Scan for the cell matching the given text and deliver its (x, y) coordinate at center. 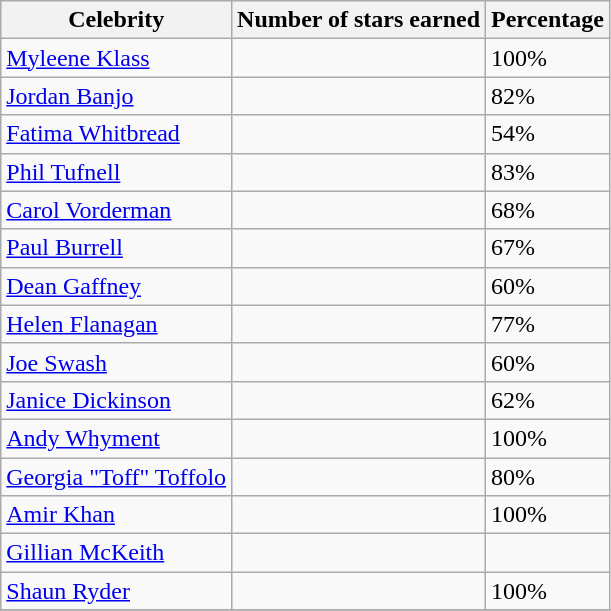
67% (548, 248)
80% (548, 477)
Celebrity (116, 20)
Joe Swash (116, 362)
54% (548, 134)
Helen Flanagan (116, 324)
68% (548, 210)
Phil Tufnell (116, 172)
Myleene Klass (116, 58)
Carol Vorderman (116, 210)
Percentage (548, 20)
Georgia "Toff" Toffolo (116, 477)
62% (548, 400)
77% (548, 324)
Number of stars earned (359, 20)
Amir Khan (116, 515)
Janice Dickinson (116, 400)
83% (548, 172)
Fatima Whitbread (116, 134)
Jordan Banjo (116, 96)
Shaun Ryder (116, 591)
Dean Gaffney (116, 286)
82% (548, 96)
Gillian McKeith (116, 553)
Paul Burrell (116, 248)
Andy Whyment (116, 438)
